Pinpoint the cell where the given text exists, returning its (X, Y) midpoint coordinate. 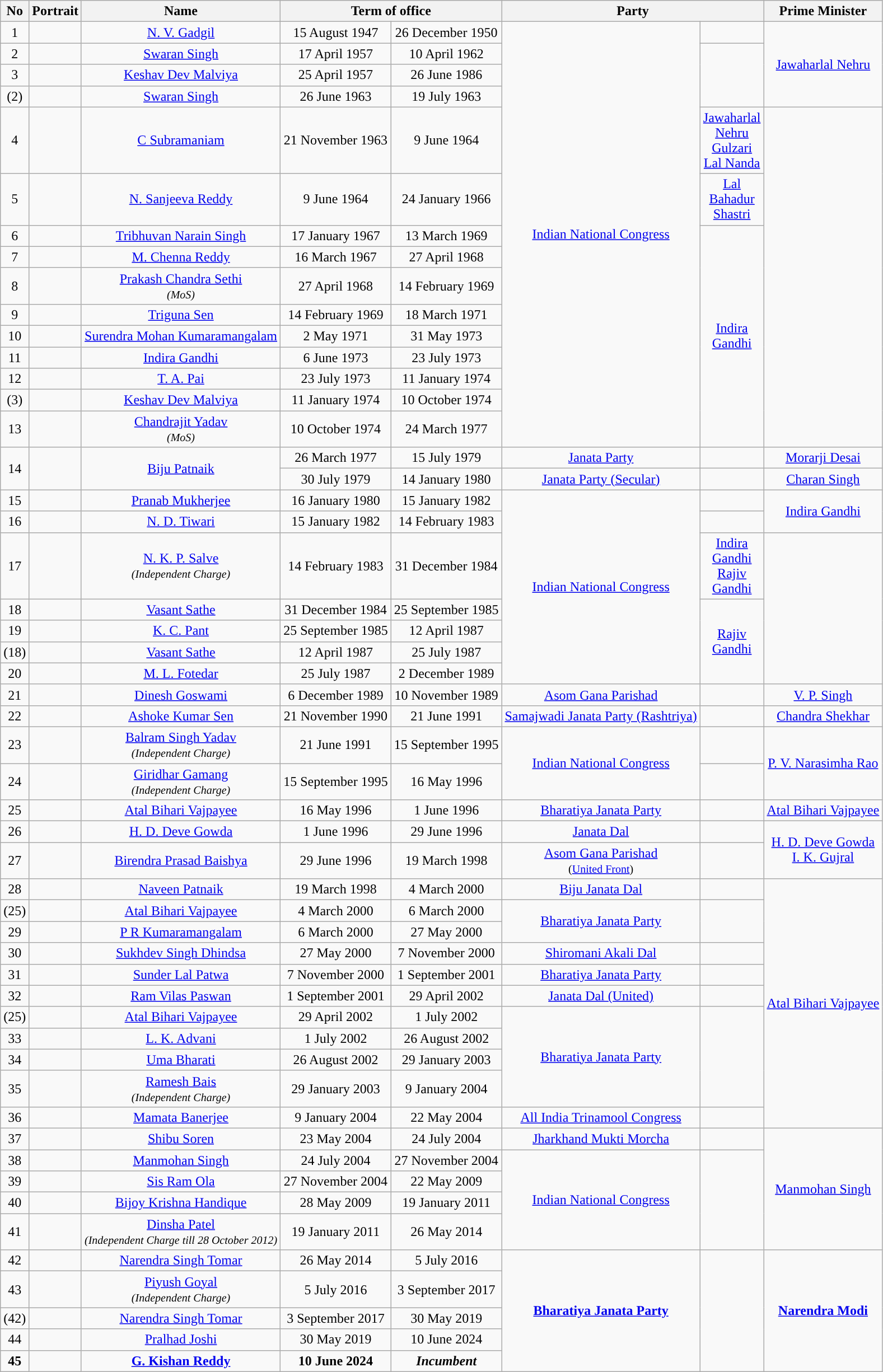
23 (15, 744)
27 (15, 861)
24 January 1966 (446, 199)
L. K. Advani (180, 1038)
Asom Gana Parishad (United Front) (601, 861)
12 (15, 379)
N. K. P. Salve (Independent Charge) (180, 565)
16 January 1980 (336, 500)
M. Chenna Reddy (180, 257)
Shiromani Akali Dal (601, 953)
Narendra Modi (823, 1311)
18 (15, 610)
29 (15, 932)
10 April 1962 (446, 54)
24 March 1977 (446, 429)
30 (15, 953)
All India Trinamool Congress (601, 1117)
24 (15, 781)
21 November 1963 (336, 140)
10 (15, 336)
Pranab Mukherjee (180, 500)
35 (15, 1088)
26 March 1977 (336, 458)
Dinesh Goswami (180, 695)
Charan Singh (823, 479)
No (15, 11)
Chandrajit Yadav(MoS) (180, 429)
10 November 1989 (446, 695)
20 (15, 673)
Rajiv Gandhi (732, 641)
(42) (15, 1318)
Shibu Soren (180, 1139)
17 (15, 565)
Dinsha Patel (Independent Charge till 28 October 2012) (180, 1231)
16 March 1967 (336, 257)
Indira Gandhi Rajiv Gandhi (732, 565)
Lal Bahadur Shastri (732, 199)
Pralhad Joshi (180, 1340)
Uma Bharati (180, 1060)
15 July 1979 (446, 458)
Sukhdev Singh Dhindsa (180, 953)
Giridhar Gamang (Independent Charge) (180, 781)
13 (15, 429)
43 (15, 1290)
Janata Dal (601, 832)
37 (15, 1139)
Prime Minister (823, 11)
K. C. Pant (180, 631)
Biju Patnaik (180, 469)
T. A. Pai (180, 379)
2 May 1971 (336, 336)
11 (15, 358)
6 (15, 236)
Samajwadi Janata Party (Rashtriya) (601, 716)
Asom Gana Parishad (601, 695)
19 July 1963 (446, 96)
39 (15, 1182)
22 May 2004 (446, 1117)
26 (15, 832)
Birendra Prasad Baishya (180, 861)
Sis Ram Ola (180, 1182)
6 December 1989 (336, 695)
31 (15, 975)
2 December 1989 (446, 673)
22 May 2009 (446, 1182)
H. D. Deve Gowda (180, 832)
Janata Party (Secular) (601, 479)
17 April 1957 (336, 54)
Janata Dal (United) (601, 996)
Jawaharlal NehruGulzari Lal Nanda (732, 140)
Triguna Sen (180, 315)
3 (15, 75)
H. D. Deve GowdaI. K. Gujral (823, 850)
P R Kumaramangalam (180, 932)
16 (15, 522)
P. V. Narasimha Rao (823, 763)
Tribhuvan Narain Singh (180, 236)
21 November 1990 (336, 716)
2 (15, 54)
Party (633, 11)
C Subramaniam (180, 140)
N. V. Gadgil (180, 32)
23 May 2004 (336, 1139)
25 (15, 811)
31 May 1973 (446, 336)
14 (15, 469)
26 December 1950 (446, 32)
Mamata Banerjee (180, 1117)
Janata Party (601, 458)
(2) (15, 96)
Jawaharlal Nehru (823, 64)
4 (15, 140)
44 (15, 1340)
Ashoke Kumar Sen (180, 716)
45 (15, 1361)
36 (15, 1117)
15 August 1947 (336, 32)
(3) (15, 400)
Portrait (55, 11)
Naveen Patnaik (180, 889)
Ramesh Bais (Independent Charge) (180, 1088)
Incumbent (446, 1361)
34 (15, 1060)
38 (15, 1160)
30 July 1979 (336, 479)
Surendra Mohan Kumaramangalam (180, 336)
42 (15, 1261)
32 (15, 996)
26 June 1963 (336, 96)
28 (15, 889)
Morarji Desai (823, 458)
Ram Vilas Paswan (180, 996)
Sunder Lal Patwa (180, 975)
33 (15, 1038)
1 (15, 32)
N. Sanjeeva Reddy (180, 199)
Biju Janata Dal (601, 889)
Piyush Goyal (Independent Charge) (180, 1290)
41 (15, 1231)
Name (180, 11)
22 (15, 716)
Bijoy Krishna Handique (180, 1203)
N. D. Tiwari (180, 522)
40 (15, 1203)
8 (15, 285)
28 May 2009 (336, 1203)
Balram Singh Yadav (Independent Charge) (180, 744)
7 (15, 257)
Prakash Chandra Sethi (MoS) (180, 285)
18 March 1971 (446, 315)
5 (15, 199)
Chandra Shekhar (823, 716)
(18) (15, 652)
Jharkhand Mukti Morcha (601, 1139)
V. P. Singh (823, 695)
21 (15, 695)
9 (15, 315)
15 (15, 500)
M. L. Fotedar (180, 673)
19 (15, 631)
Term of office (391, 11)
G. Kishan Reddy (180, 1361)
26 June 1986 (446, 75)
6 June 1973 (336, 358)
14 January 1980 (446, 479)
13 March 1969 (446, 236)
25 April 1957 (336, 75)
17 January 1967 (336, 236)
